Extract the [X, Y] coordinate from the center of the cell holding the provided text.  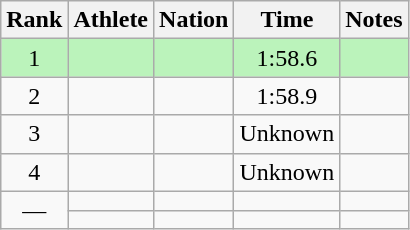
Nation [194, 20]
— [34, 210]
4 [34, 172]
Athlete [111, 20]
1:58.6 [287, 58]
2 [34, 96]
1:58.9 [287, 96]
1 [34, 58]
Notes [374, 20]
Rank [34, 20]
Time [287, 20]
3 [34, 134]
